Return (x, y) of the center of cell containing provided text 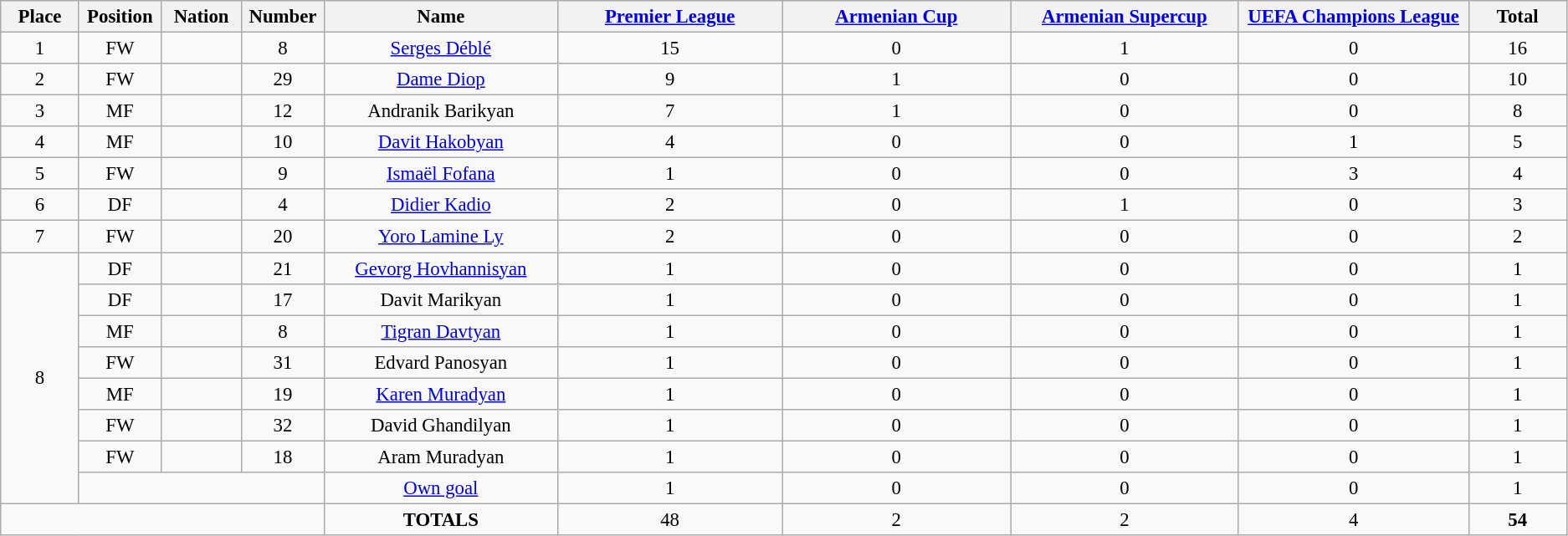
Place (40, 17)
David Ghandilyan (440, 426)
19 (283, 394)
15 (669, 48)
Position (120, 17)
Ismaël Fofana (440, 174)
48 (669, 519)
6 (40, 205)
Karen Muradyan (440, 394)
29 (283, 79)
Premier League (669, 17)
UEFA Champions League (1354, 17)
16 (1518, 48)
21 (283, 268)
Name (440, 17)
Own goal (440, 488)
18 (283, 457)
Aram Muradyan (440, 457)
Didier Kadio (440, 205)
Davit Hakobyan (440, 142)
Number (283, 17)
Davit Marikyan (440, 299)
Andranik Barikyan (440, 111)
Nation (202, 17)
Yoro Lamine Ly (440, 237)
Edvard Panosyan (440, 362)
Armenian Cup (897, 17)
TOTALS (440, 519)
Dame Diop (440, 79)
Serges Déblé (440, 48)
31 (283, 362)
54 (1518, 519)
Gevorg Hovhannisyan (440, 268)
Tigran Davtyan (440, 331)
12 (283, 111)
20 (283, 237)
Total (1518, 17)
32 (283, 426)
17 (283, 299)
Armenian Supercup (1125, 17)
